Determine the [x, y] coordinate at the center of the cell enclosing the given text.  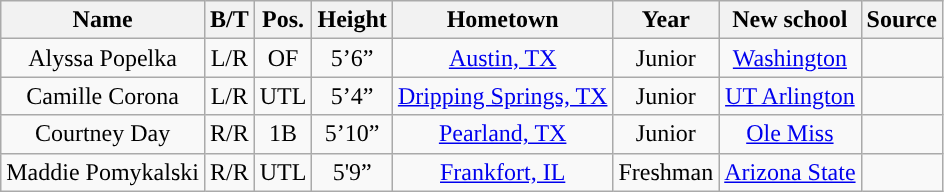
Ole Miss [790, 134]
5’4” [352, 96]
Pearland, TX [502, 134]
Austin, TX [502, 58]
Maddie Pomykalski [103, 172]
Source [902, 20]
Washington [790, 58]
Alyssa Popelka [103, 58]
Name [103, 20]
Year [666, 20]
Courtney Day [103, 134]
New school [790, 20]
OF [283, 58]
Pos. [283, 20]
B/T [229, 20]
Camille Corona [103, 96]
5’6” [352, 58]
1B [283, 134]
5’10” [352, 134]
Hometown [502, 20]
5'9” [352, 172]
Height [352, 20]
Dripping Springs, TX [502, 96]
Frankfort, IL [502, 172]
UT Arlington [790, 96]
Arizona State [790, 172]
Freshman [666, 172]
